Return the (x, y) coordinate for the center point of the cell that contains the specified text.  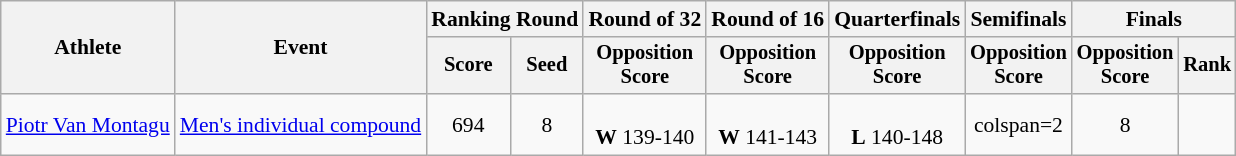
Score (468, 66)
Event (300, 48)
Athlete (88, 48)
Round of 32 (644, 19)
Rank (1207, 66)
W 139-140 (644, 124)
Piotr Van Montagu (88, 124)
colspan=2 (1018, 124)
W 141-143 (768, 124)
Round of 16 (768, 19)
Ranking Round (504, 19)
Semifinals (1018, 19)
L 140-148 (897, 124)
Seed (546, 66)
Men's individual compound (300, 124)
Quarterfinals (897, 19)
694 (468, 124)
Finals (1154, 19)
